Determine the (x, y) coordinate at the center of the cell enclosing the given text.  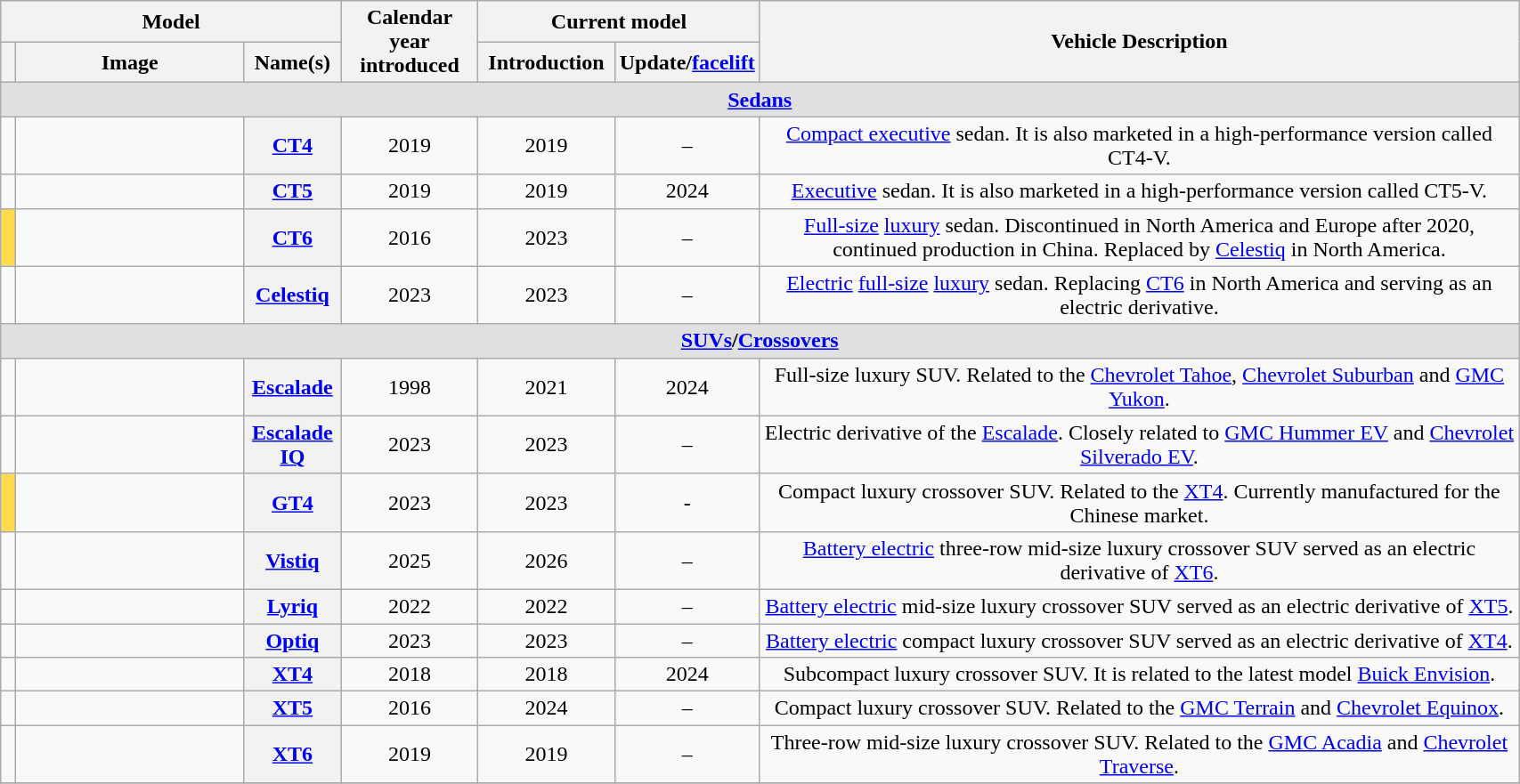
Compact luxury crossover SUV. Related to the XT4. Currently manufactured for the Chinese market. (1139, 502)
Optiq (293, 640)
Model (171, 21)
Subcompact luxury crossover SUV. It is related to the latest model Buick Envision. (1139, 675)
Celestiq (293, 295)
CT5 (293, 191)
Full-size luxury SUV. Related to the Chevrolet Tahoe, Chevrolet Suburban and GMC Yukon. (1139, 386)
- (687, 502)
2021 (547, 386)
Calendar yearintroduced (410, 42)
1998 (410, 386)
Introduction (547, 62)
Image (130, 62)
Battery electric compact luxury crossover SUV served as an electric derivative of XT4. (1139, 640)
2026 (547, 561)
Vistiq (293, 561)
XT5 (293, 708)
Lyriq (293, 606)
Compact luxury crossover SUV. Related to the GMC Terrain and Chevrolet Equinox. (1139, 708)
SUVs/Crossovers (760, 341)
Battery electric mid-size luxury crossover SUV served as an electric derivative of XT5. (1139, 606)
Electric full-size luxury sedan. Replacing CT6 in North America and serving as an electric derivative. (1139, 295)
XT4 (293, 675)
Escalade (293, 386)
Vehicle Description (1139, 42)
Full-size luxury sedan. Discontinued in North America and Europe after 2020, continued production in China. Replaced by Celestiq in North America. (1139, 237)
Compact executive sedan. It is also marketed in a high-performance version called CT4-V. (1139, 146)
Three-row mid-size luxury crossover SUV. Related to the GMC Acadia and Chevrolet Traverse. (1139, 755)
Battery electric three-row mid-size luxury crossover SUV served as an electric derivative of XT6. (1139, 561)
Current model (619, 21)
Executive sedan. It is also marketed in a high-performance version called CT5-V. (1139, 191)
GT4 (293, 502)
CT4 (293, 146)
Name(s) (293, 62)
CT6 (293, 237)
Escalade IQ (293, 445)
XT6 (293, 755)
Electric derivative of the Escalade. Closely related to GMC Hummer EV and Chevrolet Silverado EV. (1139, 445)
2025 (410, 561)
Update/facelift (687, 62)
Sedans (760, 100)
